For the text-containing cell, return its midpoint in (X, Y) coordinate format. 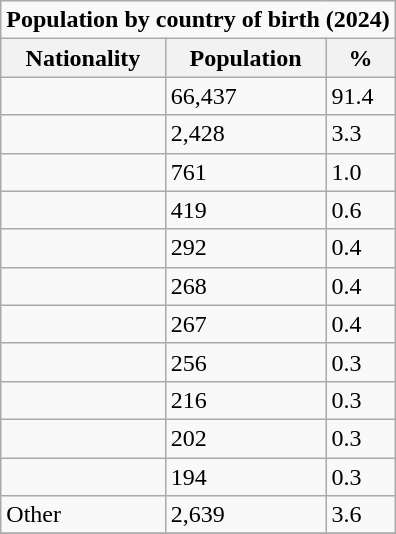
268 (246, 286)
91.4 (360, 96)
256 (246, 362)
Population (246, 58)
1.0 (360, 172)
0.6 (360, 210)
216 (246, 400)
2,639 (246, 515)
202 (246, 438)
66,437 (246, 96)
Other (83, 515)
3.6 (360, 515)
3.3 (360, 134)
292 (246, 248)
419 (246, 210)
267 (246, 324)
761 (246, 172)
2,428 (246, 134)
Nationality (83, 58)
Population by country of birth (2024) (198, 20)
% (360, 58)
194 (246, 477)
